Return the [X, Y] coordinate for the center point of the cell that contains the specified text.  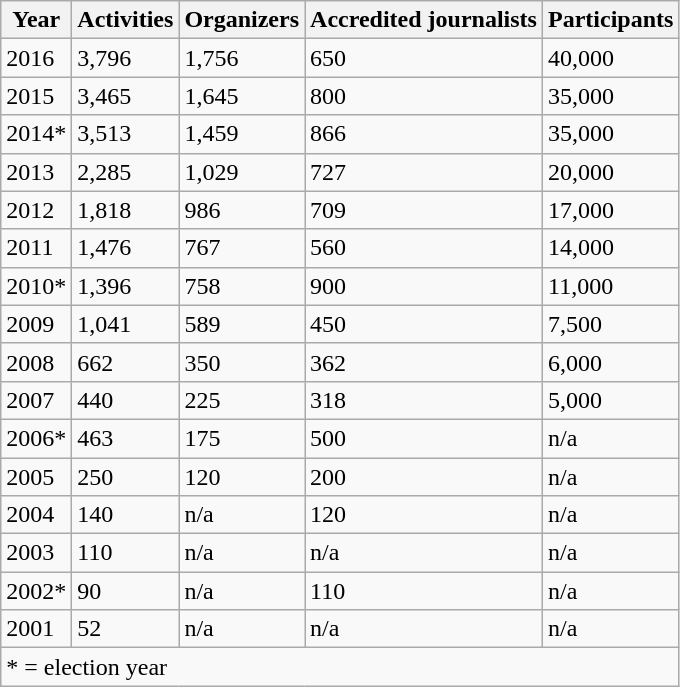
17,000 [610, 210]
2010* [36, 286]
175 [242, 438]
2003 [36, 553]
500 [424, 438]
2009 [36, 324]
2011 [36, 248]
1,396 [126, 286]
2004 [36, 515]
2016 [36, 58]
900 [424, 286]
200 [424, 477]
758 [242, 286]
2002* [36, 591]
589 [242, 324]
Activities [126, 20]
650 [424, 58]
2014* [36, 134]
11,000 [610, 286]
140 [126, 515]
2015 [36, 96]
727 [424, 172]
Organizers [242, 20]
1,459 [242, 134]
350 [242, 362]
3,465 [126, 96]
Participants [610, 20]
560 [424, 248]
440 [126, 400]
2013 [36, 172]
2,285 [126, 172]
3,796 [126, 58]
2005 [36, 477]
800 [424, 96]
7,500 [610, 324]
250 [126, 477]
20,000 [610, 172]
1,041 [126, 324]
463 [126, 438]
6,000 [610, 362]
986 [242, 210]
2008 [36, 362]
450 [424, 324]
2007 [36, 400]
1,029 [242, 172]
90 [126, 591]
Year [36, 20]
1,645 [242, 96]
662 [126, 362]
40,000 [610, 58]
318 [424, 400]
767 [242, 248]
3,513 [126, 134]
5,000 [610, 400]
866 [424, 134]
* = election year [340, 667]
1,756 [242, 58]
225 [242, 400]
2006* [36, 438]
709 [424, 210]
1,818 [126, 210]
1,476 [126, 248]
2012 [36, 210]
Accredited journalists [424, 20]
2001 [36, 629]
52 [126, 629]
362 [424, 362]
14,000 [610, 248]
